Extract the [x, y] coordinate from the center of the cell holding the provided text.  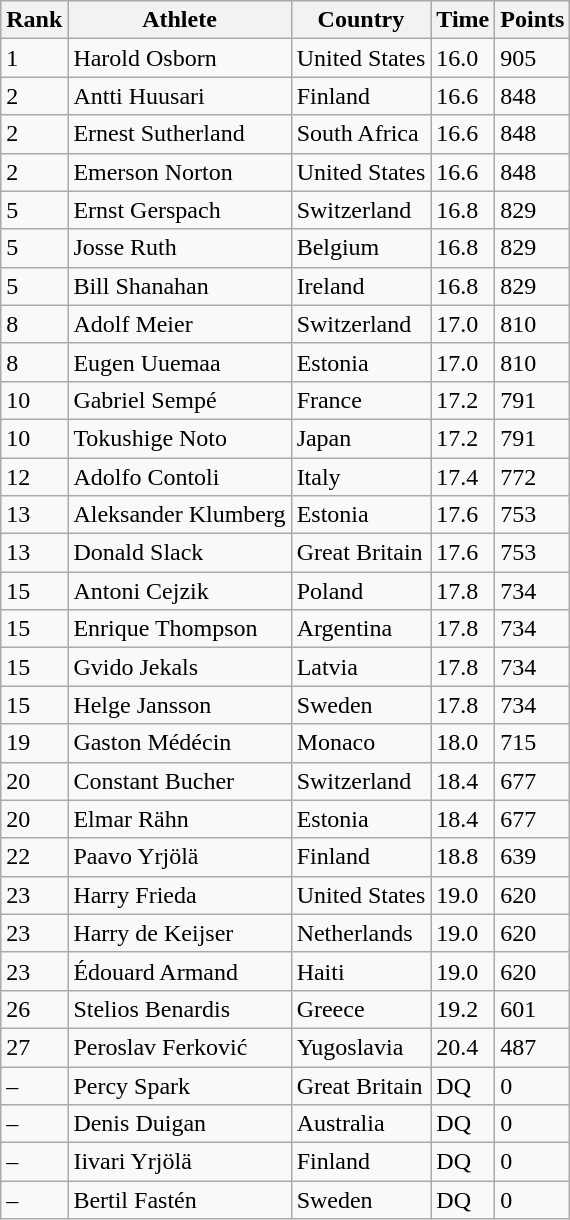
Gabriel Sempé [180, 400]
Percy Spark [180, 1085]
Elmar Rähn [180, 819]
1 [34, 58]
Netherlands [361, 933]
Bill Shanahan [180, 286]
Aleksander Klumberg [180, 515]
Athlete [180, 20]
Stelios Benardis [180, 1009]
17.4 [463, 477]
Poland [361, 591]
Donald Slack [180, 553]
601 [532, 1009]
Italy [361, 477]
Édouard Armand [180, 971]
639 [532, 857]
Adolf Meier [180, 324]
715 [532, 743]
Gvido Jekals [180, 667]
Ernst Gerspach [180, 210]
Harry Frieda [180, 895]
Country [361, 20]
Adolfo Contoli [180, 477]
12 [34, 477]
Antoni Cejzik [180, 591]
Gaston Médécin [180, 743]
Ireland [361, 286]
Helge Jansson [180, 705]
Denis Duigan [180, 1124]
Ernest Sutherland [180, 134]
Latvia [361, 667]
Emerson Norton [180, 172]
Yugoslavia [361, 1047]
Argentina [361, 629]
Greece [361, 1009]
Japan [361, 438]
18.0 [463, 743]
Tokushige Noto [180, 438]
Enrique Thompson [180, 629]
Time [463, 20]
27 [34, 1047]
16.0 [463, 58]
Harry de Keijser [180, 933]
487 [532, 1047]
Belgium [361, 248]
Josse Ruth [180, 248]
Haiti [361, 971]
19.2 [463, 1009]
Peroslav Ferković [180, 1047]
Iivari Yrjölä [180, 1162]
South Africa [361, 134]
Points [532, 20]
20.4 [463, 1047]
Australia [361, 1124]
Antti Huusari [180, 96]
Paavo Yrjölä [180, 857]
772 [532, 477]
18.8 [463, 857]
905 [532, 58]
France [361, 400]
26 [34, 1009]
22 [34, 857]
19 [34, 743]
Harold Osborn [180, 58]
Monaco [361, 743]
Bertil Fastén [180, 1200]
Eugen Uuemaa [180, 362]
Constant Bucher [180, 781]
Rank [34, 20]
